Output the [x, y] coordinate of the center of the cell containing the given text.  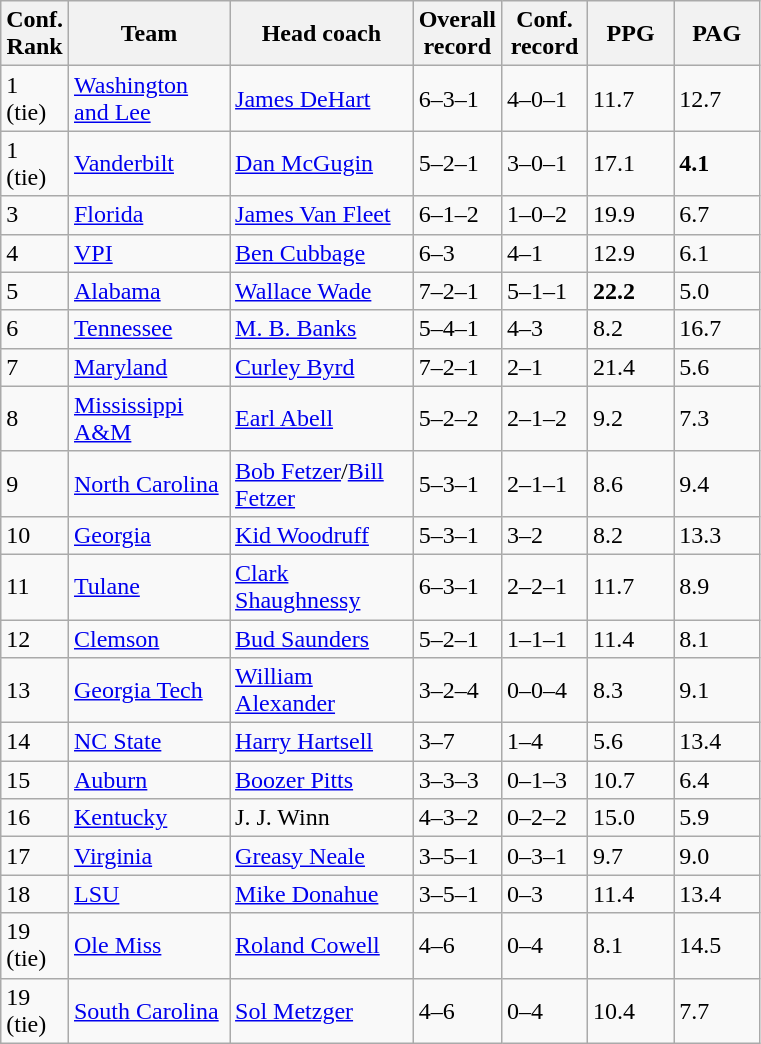
15 [35, 780]
Roland Cowell [322, 946]
2–2–1 [544, 586]
5.9 [717, 818]
15.0 [631, 818]
Georgia Tech [148, 690]
Auburn [148, 780]
James DeHart [322, 98]
PPG [631, 34]
7.3 [717, 418]
Florida [148, 215]
4.1 [717, 164]
9.0 [717, 856]
Georgia [148, 535]
Greasy Neale [322, 856]
Curley Byrd [322, 367]
6–3 [457, 253]
Harry Hartsell [322, 742]
10.7 [631, 780]
Clark Shaughnessy [322, 586]
14.5 [717, 946]
1–1–1 [544, 639]
2–1 [544, 367]
Alabama [148, 291]
10.4 [631, 1010]
12.7 [717, 98]
0–3 [544, 894]
6 [35, 329]
Tennessee [148, 329]
Boozer Pitts [322, 780]
0–3–1 [544, 856]
North Carolina [148, 484]
4–1 [544, 253]
6.7 [717, 215]
9.7 [631, 856]
Team [148, 34]
3–2 [544, 535]
Ben Cubbage [322, 253]
LSU [148, 894]
9.2 [631, 418]
3–3–3 [457, 780]
21.4 [631, 367]
8 [35, 418]
Ole Miss [148, 946]
Kentucky [148, 818]
Washington and Lee [148, 98]
William Alexander [322, 690]
0–0–4 [544, 690]
Vanderbilt [148, 164]
6.4 [717, 780]
22.2 [631, 291]
10 [35, 535]
17 [35, 856]
8.6 [631, 484]
PAG [717, 34]
14 [35, 742]
Kid Woodruff [322, 535]
4 [35, 253]
Overall record [457, 34]
James Van Fleet [322, 215]
2–1–2 [544, 418]
7.7 [717, 1010]
Wallace Wade [322, 291]
Earl Abell [322, 418]
Sol Metzger [322, 1010]
6–1–2 [457, 215]
Mississippi A&M [148, 418]
5.0 [717, 291]
Bob Fetzer/Bill Fetzer [322, 484]
Head coach [322, 34]
1–0–2 [544, 215]
Conf. record [544, 34]
4–3–2 [457, 818]
19.9 [631, 215]
18 [35, 894]
South Carolina [148, 1010]
6.1 [717, 253]
M. B. Banks [322, 329]
Maryland [148, 367]
2–1–1 [544, 484]
3–2–4 [457, 690]
1–4 [544, 742]
16.7 [717, 329]
9.1 [717, 690]
8.9 [717, 586]
Conf. Rank [35, 34]
Bud Saunders [322, 639]
3 [35, 215]
12 [35, 639]
5–4–1 [457, 329]
0–1–3 [544, 780]
VPI [148, 253]
11 [35, 586]
5 [35, 291]
8.3 [631, 690]
9.4 [717, 484]
Dan McGugin [322, 164]
9 [35, 484]
16 [35, 818]
0–2–2 [544, 818]
4–0–1 [544, 98]
NC State [148, 742]
3–7 [457, 742]
12.9 [631, 253]
3–0–1 [544, 164]
Clemson [148, 639]
Tulane [148, 586]
J. J. Winn [322, 818]
Virginia [148, 856]
5–2–2 [457, 418]
4–3 [544, 329]
17.1 [631, 164]
7 [35, 367]
13 [35, 690]
Mike Donahue [322, 894]
13.3 [717, 535]
5–1–1 [544, 291]
